Determine the (x, y) coordinate at the center of the cell enclosing the given text.  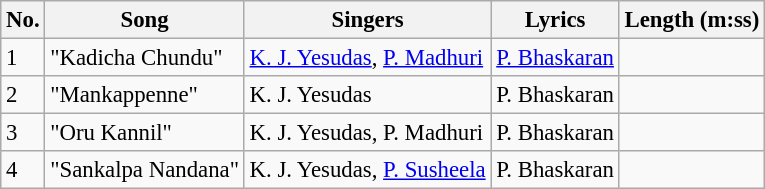
Length (m:ss) (692, 20)
2 (23, 95)
"Mankappenne" (144, 95)
4 (23, 170)
No. (23, 20)
1 (23, 58)
"Kadicha Chundu" (144, 58)
Song (144, 20)
Lyrics (555, 20)
K. J. Yesudas, P. Susheela (368, 170)
Singers (368, 20)
"Sankalpa Nandana" (144, 170)
"Oru Kannil" (144, 133)
3 (23, 133)
K. J. Yesudas (368, 95)
